Search for the cell housing the specified text and yield its (X, Y) center coordinate. 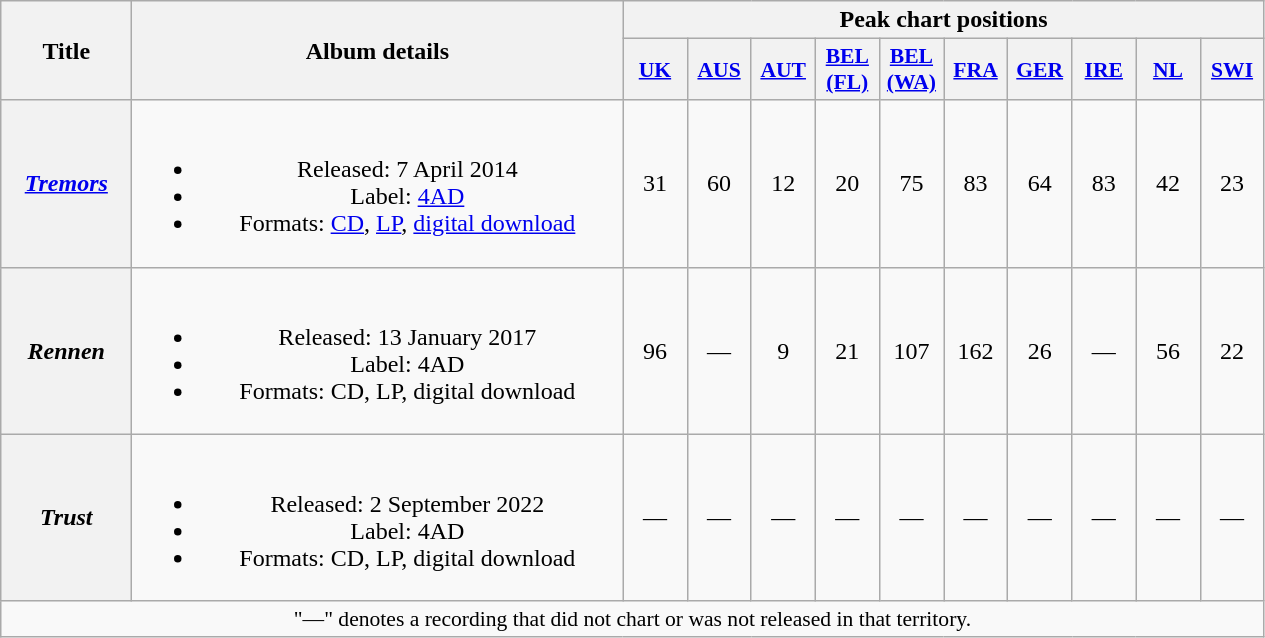
AUS (719, 70)
31 (655, 184)
75 (911, 184)
20 (847, 184)
UK (655, 70)
42 (1168, 184)
SWI (1232, 70)
60 (719, 184)
"—" denotes a recording that did not chart or was not released in that territory. (632, 619)
BEL(FL) (847, 70)
Released: 2 September 2022Label: 4ADFormats: CD, LP, digital download (378, 518)
IRE (1104, 70)
Trust (66, 518)
22 (1232, 350)
96 (655, 350)
AUT (783, 70)
Released: 7 April 2014Label: 4ADFormats: CD, LP, digital download (378, 184)
FRA (976, 70)
Tremors (66, 184)
Rennen (66, 350)
12 (783, 184)
Album details (378, 50)
Released: 13 January 2017Label: 4ADFormats: CD, LP, digital download (378, 350)
Title (66, 50)
21 (847, 350)
GER (1040, 70)
23 (1232, 184)
NL (1168, 70)
Peak chart positions (944, 20)
162 (976, 350)
9 (783, 350)
BEL(WA) (911, 70)
107 (911, 350)
56 (1168, 350)
26 (1040, 350)
64 (1040, 184)
